Pinpoint the cell where the given text exists, returning its (x, y) midpoint coordinate. 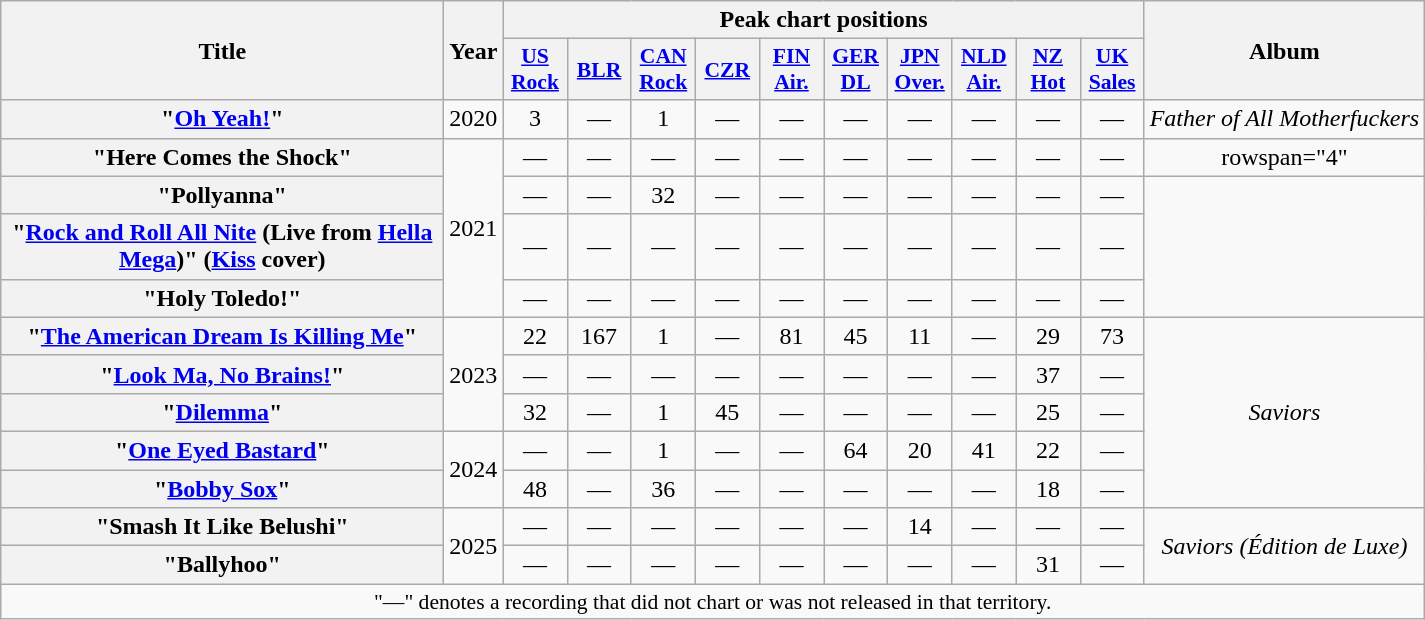
Saviors (1284, 412)
BLR (599, 70)
73 (1112, 336)
"Smash It Like Belushi" (222, 527)
Peak chart positions (824, 20)
Album (1284, 50)
"Oh Yeah!" (222, 119)
"Ballyhoo" (222, 565)
UKSales (1112, 70)
"Rock and Roll All Nite (Live from Hella Mega)" (Kiss cover) (222, 246)
"Here Comes the Shock" (222, 157)
25 (1048, 412)
81 (791, 336)
Title (222, 50)
Year (474, 50)
"The American Dream Is Killing Me" (222, 336)
"Pollyanna" (222, 195)
20 (920, 450)
"One Eyed Bastard" (222, 450)
14 (920, 527)
"Dilemma" (222, 412)
2023 (474, 374)
3 (535, 119)
36 (663, 489)
JPNOver. (920, 70)
NLDAir. (984, 70)
2020 (474, 119)
"Bobby Sox" (222, 489)
"—" denotes a recording that did not chart or was not released in that territory. (713, 602)
2024 (474, 469)
31 (1048, 565)
CANRock (663, 70)
29 (1048, 336)
Saviors (Édition de Luxe) (1284, 546)
48 (535, 489)
11 (920, 336)
2025 (474, 546)
NZHot (1048, 70)
18 (1048, 489)
rowspan="4" (1284, 157)
"Look Ma, No Brains!" (222, 374)
"Holy Toledo!" (222, 298)
167 (599, 336)
2021 (474, 228)
37 (1048, 374)
64 (856, 450)
CZR (727, 70)
USRock (535, 70)
FINAir. (791, 70)
GERDL (856, 70)
Father of All Motherfuckers (1284, 119)
41 (984, 450)
